Return the [x, y] coordinate for the center point of the cell that contains the specified text.  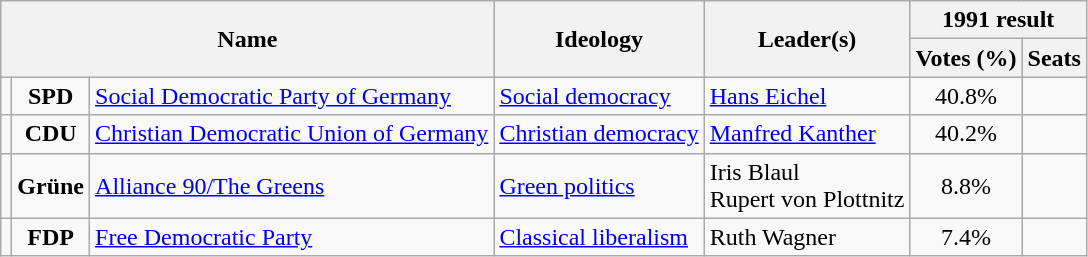
Christian Democratic Union of Germany [292, 134]
Iris BlaulRupert von Plottnitz [807, 186]
Name [248, 39]
40.2% [966, 134]
Free Democratic Party [292, 237]
8.8% [966, 186]
Seats [1054, 58]
1991 result [998, 20]
Alliance 90/The Greens [292, 186]
Green politics [599, 186]
Christian democracy [599, 134]
Grüne [51, 186]
Social Democratic Party of Germany [292, 96]
Ideology [599, 39]
Ruth Wagner [807, 237]
CDU [51, 134]
Social democracy [599, 96]
Votes (%) [966, 58]
FDP [51, 237]
Classical liberalism [599, 237]
Leader(s) [807, 39]
SPD [51, 96]
40.8% [966, 96]
Hans Eichel [807, 96]
Manfred Kanther [807, 134]
7.4% [966, 237]
